Extract the (x, y) coordinate from the center of the cell holding the provided text.  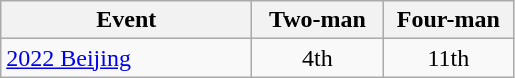
Two-man (318, 20)
11th (448, 58)
Four-man (448, 20)
Event (126, 20)
2022 Beijing (126, 58)
4th (318, 58)
